Capture the cell that displays the provided text and extract its (X, Y) central coordinate. 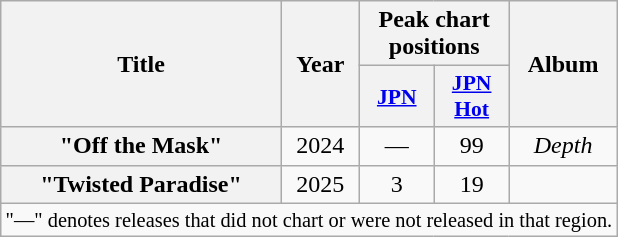
"Off the Mask" (142, 146)
Album (563, 64)
Title (142, 64)
Peak chart positions (434, 34)
"—" denotes releases that did not chart or were not released in that region. (309, 220)
2024 (320, 146)
Year (320, 64)
"Twisted Paradise" (142, 184)
Depth (563, 146)
JPN (396, 96)
19 (472, 184)
3 (396, 184)
2025 (320, 184)
99 (472, 146)
JPNHot (472, 96)
— (396, 146)
